Return the (x, y) coordinate for the center point of the cell that contains the specified text.  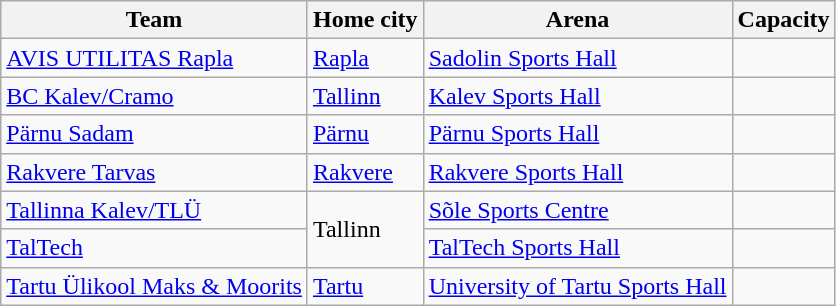
Rakvere Tarvas (154, 172)
Rakvere Sports Hall (578, 172)
University of Tartu Sports Hall (578, 286)
TalTech Sports Hall (578, 248)
Arena (578, 20)
BC Kalev/Cramo (154, 96)
AVIS UTILITAS Rapla (154, 58)
Tallinna Kalev/TLÜ (154, 210)
Capacity (784, 20)
Tartu (365, 286)
Team (154, 20)
TalTech (154, 248)
Rapla (365, 58)
Rakvere (365, 172)
Pärnu Sports Hall (578, 134)
Tartu Ülikool Maks & Moorits (154, 286)
Pärnu Sadam (154, 134)
Sõle Sports Centre (578, 210)
Pärnu (365, 134)
Sadolin Sports Hall (578, 58)
Kalev Sports Hall (578, 96)
Home city (365, 20)
